Extract the [x, y] coordinate from the center of the cell holding the provided text.  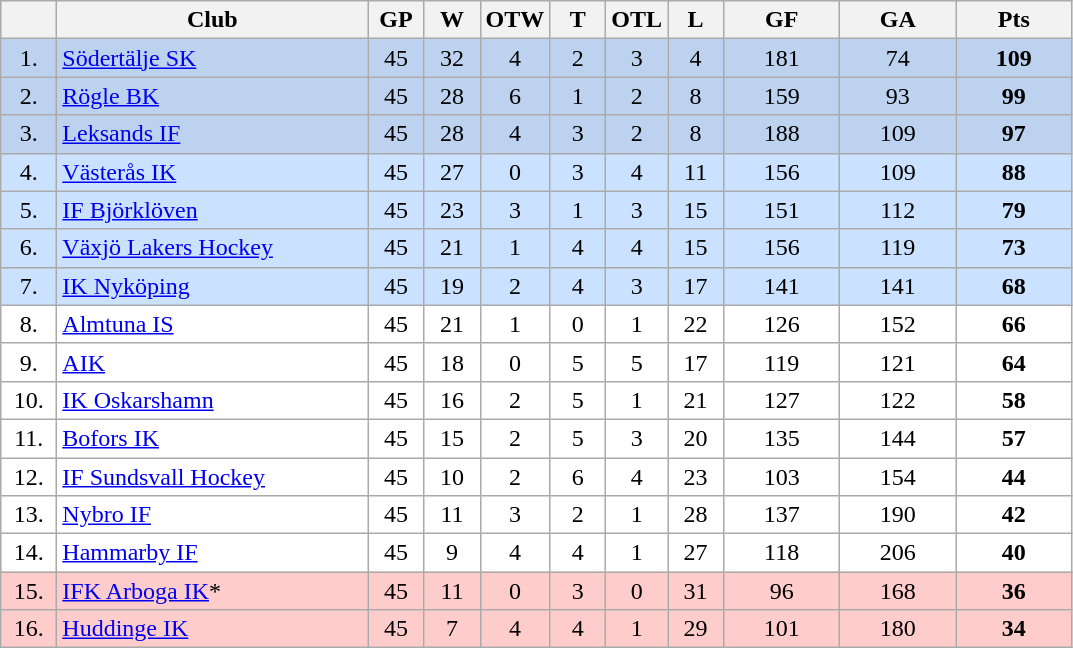
40 [1014, 553]
Växjö Lakers Hockey [212, 248]
9. [29, 362]
16. [29, 629]
36 [1014, 591]
154 [898, 477]
152 [898, 324]
Nybro IF [212, 515]
73 [1014, 248]
6. [29, 248]
3. [29, 134]
42 [1014, 515]
97 [1014, 134]
180 [898, 629]
32 [452, 58]
127 [782, 400]
88 [1014, 172]
W [452, 20]
L [696, 20]
190 [898, 515]
OTW [515, 20]
118 [782, 553]
96 [782, 591]
2. [29, 96]
10. [29, 400]
Västerås IK [212, 172]
12. [29, 477]
1. [29, 58]
15. [29, 591]
Södertälje SK [212, 58]
168 [898, 591]
112 [898, 210]
144 [898, 438]
126 [782, 324]
11. [29, 438]
121 [898, 362]
103 [782, 477]
Bofors IK [212, 438]
151 [782, 210]
16 [452, 400]
13. [29, 515]
Huddinge IK [212, 629]
OTL [637, 20]
IFK Arboga IK* [212, 591]
Almtuna IS [212, 324]
Leksands IF [212, 134]
IK Nyköping [212, 286]
T [578, 20]
9 [452, 553]
IK Oskarshamn [212, 400]
159 [782, 96]
137 [782, 515]
7. [29, 286]
29 [696, 629]
5. [29, 210]
18 [452, 362]
Club [212, 20]
Hammarby IF [212, 553]
74 [898, 58]
122 [898, 400]
101 [782, 629]
66 [1014, 324]
93 [898, 96]
Pts [1014, 20]
22 [696, 324]
58 [1014, 400]
8. [29, 324]
181 [782, 58]
Rögle BK [212, 96]
AIK [212, 362]
4. [29, 172]
7 [452, 629]
79 [1014, 210]
44 [1014, 477]
20 [696, 438]
64 [1014, 362]
10 [452, 477]
IF Sundsvall Hockey [212, 477]
99 [1014, 96]
14. [29, 553]
GA [898, 20]
GF [782, 20]
IF Björklöven [212, 210]
GP [396, 20]
31 [696, 591]
57 [1014, 438]
135 [782, 438]
19 [452, 286]
206 [898, 553]
34 [1014, 629]
188 [782, 134]
68 [1014, 286]
